Extract the (x, y) coordinate from the center of the cell holding the provided text.  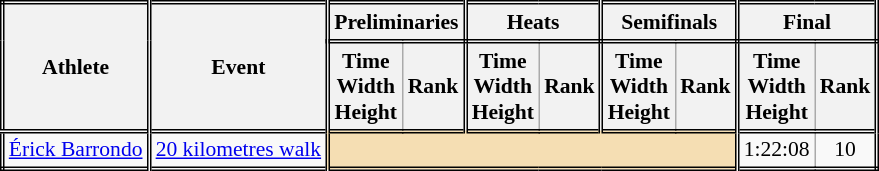
20 kilometres walk (238, 150)
Semifinals (669, 22)
1:22:08 (776, 150)
Preliminaries (396, 22)
10 (846, 150)
Final (807, 22)
Érick Barrondo (76, 150)
Athlete (76, 67)
Heats (533, 22)
Event (238, 67)
